Locate the cell with the specified text and output its (x, y) center coordinate. 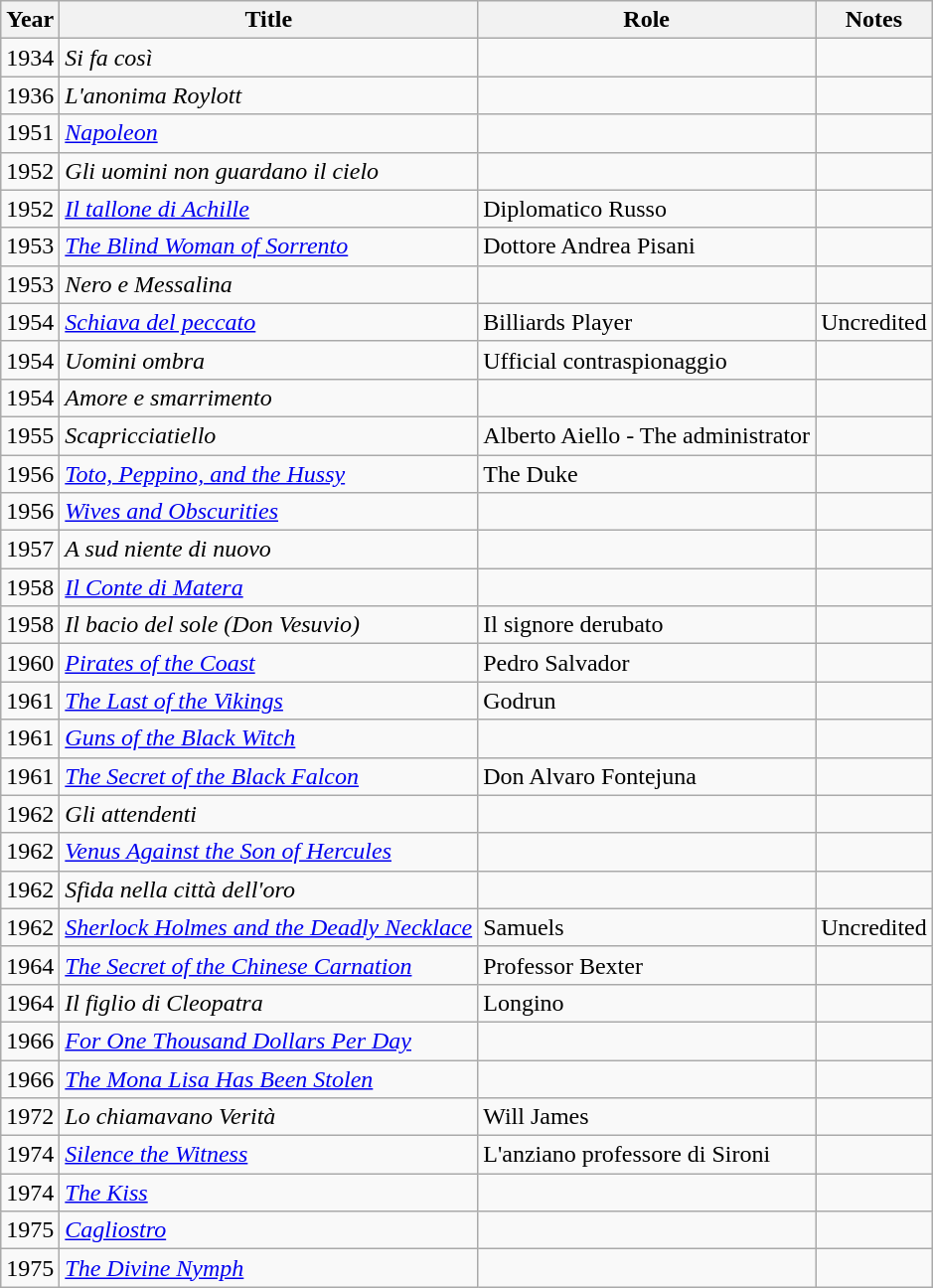
1955 (30, 435)
Alberto Aiello - The administrator (647, 435)
L'anziano professore di Sironi (647, 1155)
Year (30, 20)
The Secret of the Chinese Carnation (268, 965)
Godrun (647, 701)
Il bacio del sole (Don Vesuvio) (268, 625)
Don Alvaro Fontejuna (647, 776)
Cagliostro (268, 1230)
Sfida nella città dell'oro (268, 889)
Si fa così (268, 58)
The Last of the Vikings (268, 701)
Gli attendenti (268, 814)
Gli uomini non guardano il cielo (268, 171)
A sud niente di nuovo (268, 550)
1972 (30, 1117)
Guns of the Black Witch (268, 738)
The Mona Lisa Has Been Stolen (268, 1078)
Pirates of the Coast (268, 663)
Nero e Messalina (268, 284)
Amore e smarrimento (268, 398)
Will James (647, 1117)
Notes (874, 20)
The Divine Nymph (268, 1268)
The Secret of the Black Falcon (268, 776)
Role (647, 20)
Lo chiamavano Verità (268, 1117)
Scapricciatiello (268, 435)
1960 (30, 663)
Ufficial contraspionaggio (647, 360)
Napoleon (268, 133)
Longino (647, 1003)
Professor Bexter (647, 965)
Title (268, 20)
1936 (30, 95)
Sherlock Holmes and the Deadly Necklace (268, 927)
Uomini ombra (268, 360)
Il figlio di Cleopatra (268, 1003)
Toto, Peppino, and the Hussy (268, 474)
Wives and Obscurities (268, 512)
Pedro Salvador (647, 663)
Venus Against the Son of Hercules (268, 852)
Schiava del peccato (268, 322)
The Blind Woman of Sorrento (268, 246)
Il signore derubato (647, 625)
1951 (30, 133)
L'anonima Roylott (268, 95)
The Duke (647, 474)
1934 (30, 58)
Diplomatico Russo (647, 209)
Samuels (647, 927)
The Kiss (268, 1193)
Dottore Andrea Pisani (647, 246)
Silence the Witness (268, 1155)
Il Conte di Matera (268, 587)
1957 (30, 550)
Billiards Player (647, 322)
For One Thousand Dollars Per Day (268, 1041)
Il tallone di Achille (268, 209)
